Determine the (X, Y) coordinate at the center of the cell enclosing the given text.  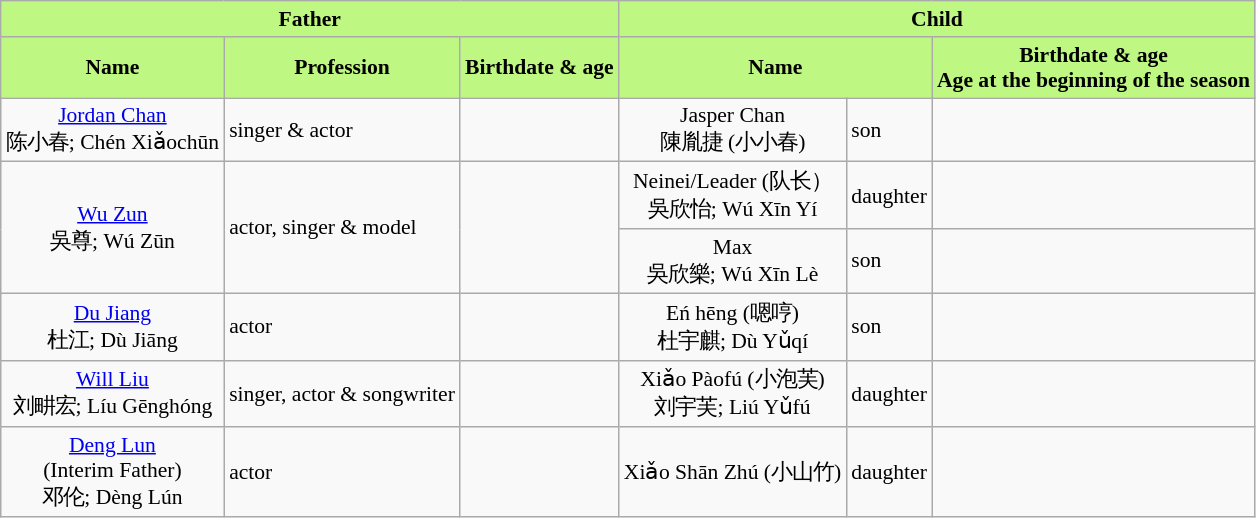
singer & actor (342, 130)
actor, singer & model (342, 228)
Eń hēng (嗯哼) 杜宇麒; Dù Yǔqí (733, 326)
Du Jiang 杜江; Dù Jiāng (112, 326)
Wu Zun吳尊; Wú Zūn (112, 228)
Child (937, 19)
Deng Lun(Interim Father)邓伦; Dèng Lún (112, 473)
singer, actor & songwriter (342, 394)
Jordan Chan陈小春; Chén Xiǎochūn (112, 130)
Birthdate & ageAge at the beginning of the season (1094, 68)
Xiǎo Shān Zhú (小山竹) (733, 473)
Neinei/Leader (队长） 吳欣怡; Wú Xīn Yí (733, 196)
Birthdate & age (540, 68)
Max 吳欣樂; Wú Xīn Lè (733, 261)
Profession (342, 68)
Will Liu刘畊宏; Líu Gēnghóng (112, 394)
Xiǎo Pàofú (小泡芙)刘宇芙; Liú Yǔfú (733, 394)
Jasper Chan 陳胤捷 (小小春) (733, 130)
Father (310, 19)
